From the cell containing the given text, extract its center point as [x, y] coordinate. 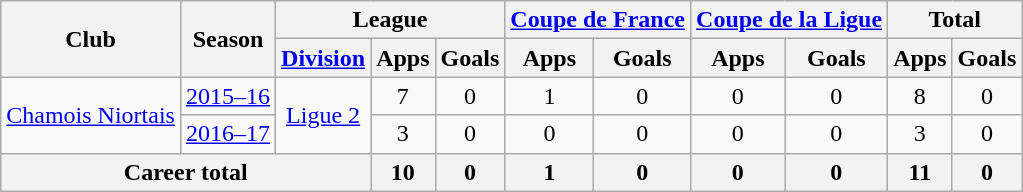
League [390, 20]
Total [955, 20]
7 [403, 96]
Coupe de France [598, 20]
10 [403, 172]
Club [91, 39]
Season [228, 39]
Division [324, 58]
11 [920, 172]
8 [920, 96]
2016–17 [228, 134]
Ligue 2 [324, 115]
Chamois Niortais [91, 115]
2015–16 [228, 96]
Career total [186, 172]
Coupe de la Ligue [790, 20]
